Find where the given text appears and provide that cell's center as (x, y) coordinate. 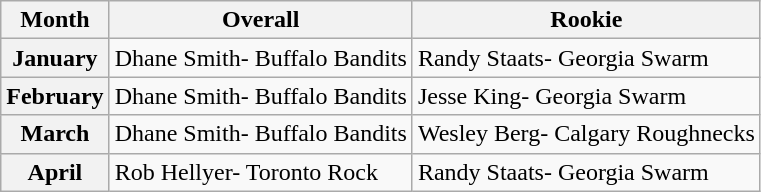
March (55, 134)
Overall (260, 20)
Rob Hellyer- Toronto Rock (260, 172)
January (55, 58)
February (55, 96)
Jesse King- Georgia Swarm (586, 96)
Rookie (586, 20)
Wesley Berg- Calgary Roughnecks (586, 134)
Month (55, 20)
April (55, 172)
